Capture the cell that displays the provided text and extract its [x, y] central coordinate. 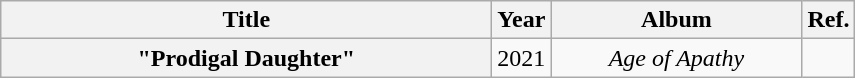
2021 [522, 58]
"Prodigal Daughter" [246, 58]
Ref. [828, 20]
Year [522, 20]
Age of Apathy [676, 58]
Album [676, 20]
Title [246, 20]
